Provide the [X, Y] coordinate of the cell's center where the given text is located.  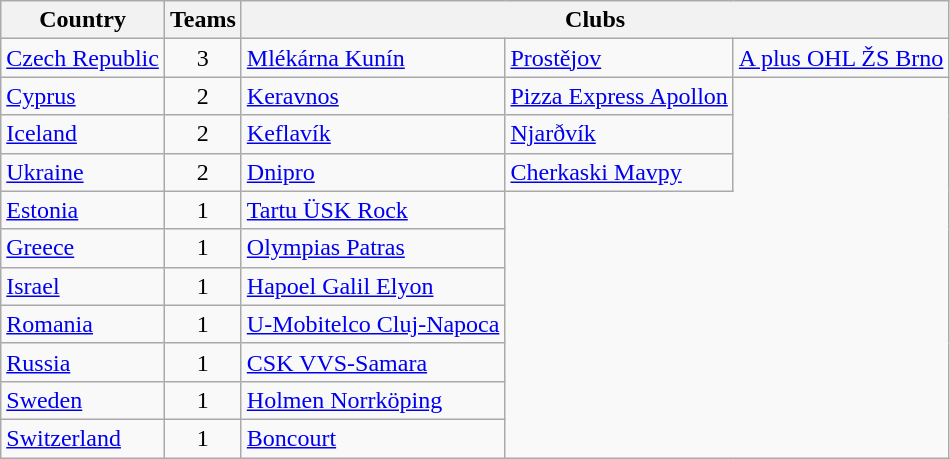
Keravnos [373, 96]
Hapoel Galil Elyon [373, 286]
Czech Republic [83, 58]
Ukraine [83, 172]
Greece [83, 248]
Pizza Express Apollon [619, 96]
Njarðvík [619, 134]
Teams [202, 20]
Cherkaski Mavpy [619, 172]
Estonia [83, 210]
U-Mobitelco Cluj-Napoca [373, 324]
Keflavík [373, 134]
Mlékárna Kunín [373, 58]
Country [83, 20]
Prostějov [619, 58]
Clubs [595, 20]
Romania [83, 324]
Boncourt [373, 438]
Olympias Patras [373, 248]
A plus OHL ŽS Brno [841, 58]
Holmen Norrköping [373, 400]
Cyprus [83, 96]
Israel [83, 286]
Sweden [83, 400]
Russia [83, 362]
Iceland [83, 134]
Dnipro [373, 172]
CSK VVS-Samara [373, 362]
Switzerland [83, 438]
3 [202, 58]
Tartu ÜSK Rock [373, 210]
